Pinpoint the cell where the given text exists, returning its (X, Y) midpoint coordinate. 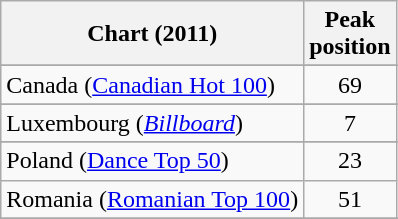
23 (350, 161)
51 (350, 199)
Peakposition (350, 34)
7 (350, 123)
Luxembourg (Billboard) (152, 123)
Poland (Dance Top 50) (152, 161)
Canada (Canadian Hot 100) (152, 85)
Chart (2011) (152, 34)
69 (350, 85)
Romania (Romanian Top 100) (152, 199)
